For the text-containing cell, return its midpoint in (x, y) coordinate format. 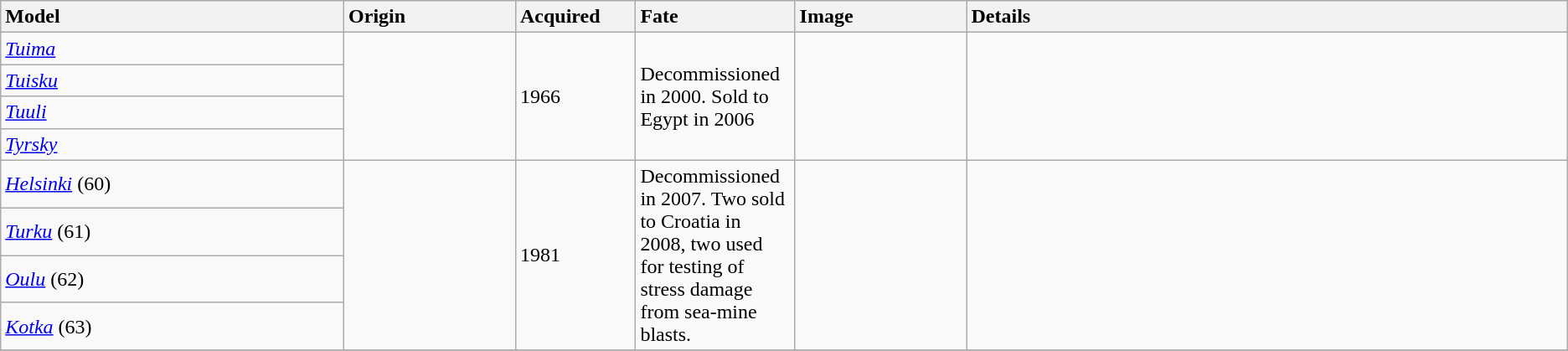
1981 (575, 255)
Tuima (173, 49)
Acquired (575, 17)
Decommissioned in 2007. Two sold to Croatia in 2008, two used for testing of stress damage from sea-mine blasts. (715, 255)
Helsinki (60) (173, 184)
1966 (575, 96)
Tuisku (173, 80)
Tyrsky (173, 144)
Oulu (62) (173, 280)
Fate (715, 17)
Image (881, 17)
Tuuli (173, 112)
Model (173, 17)
Turku (61) (173, 231)
Kotka (63) (173, 327)
Decommissioned in 2000. Sold to Egypt in 2006 (715, 96)
Details (1266, 17)
Origin (431, 17)
